Scan for the cell matching the given text and deliver its [x, y] coordinate at center. 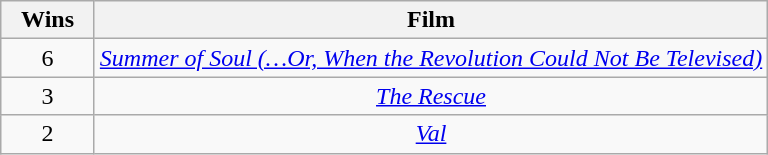
Summer of Soul (…Or, When the Revolution Could Not Be Televised) [430, 58]
3 [48, 96]
Wins [48, 20]
6 [48, 58]
Film [430, 20]
Val [430, 134]
The Rescue [430, 96]
2 [48, 134]
